Identify which cell holds the provided text, then report its (X, Y) central coordinate. 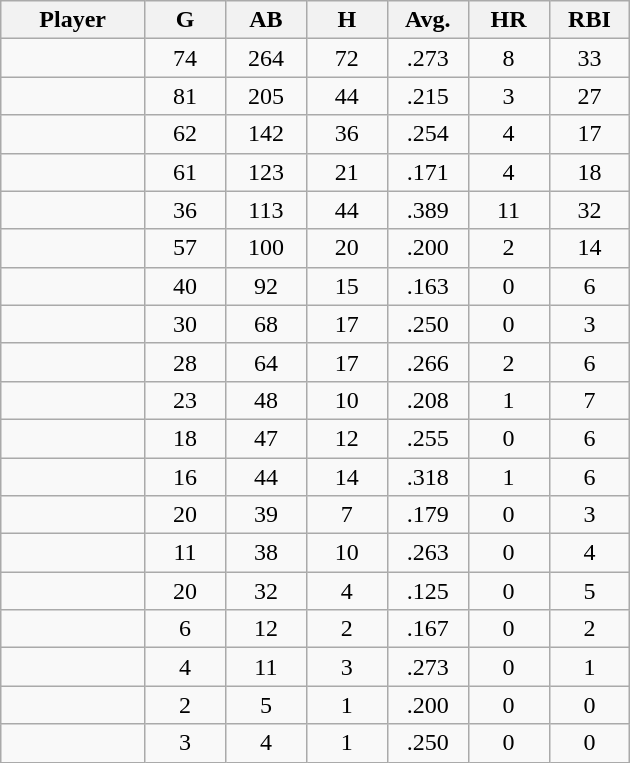
HR (508, 20)
H (346, 20)
.163 (428, 286)
16 (186, 477)
RBI (590, 20)
30 (186, 324)
81 (186, 96)
.179 (428, 515)
38 (266, 553)
92 (266, 286)
.254 (428, 134)
40 (186, 286)
.266 (428, 362)
100 (266, 248)
G (186, 20)
48 (266, 400)
57 (186, 248)
AB (266, 20)
33 (590, 58)
21 (346, 172)
.215 (428, 96)
142 (266, 134)
.208 (428, 400)
Avg. (428, 20)
113 (266, 210)
47 (266, 438)
.167 (428, 629)
Player (73, 20)
68 (266, 324)
8 (508, 58)
205 (266, 96)
.263 (428, 553)
74 (186, 58)
.125 (428, 591)
27 (590, 96)
.171 (428, 172)
62 (186, 134)
.318 (428, 477)
61 (186, 172)
28 (186, 362)
15 (346, 286)
39 (266, 515)
123 (266, 172)
64 (266, 362)
23 (186, 400)
72 (346, 58)
.255 (428, 438)
.389 (428, 210)
264 (266, 58)
